Extract the [X, Y] coordinate from the center of the cell holding the provided text.  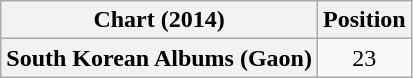
23 [364, 58]
Position [364, 20]
South Korean Albums (Gaon) [160, 58]
Chart (2014) [160, 20]
